Provide the [x, y] coordinate of the cell's center where the given text is located.  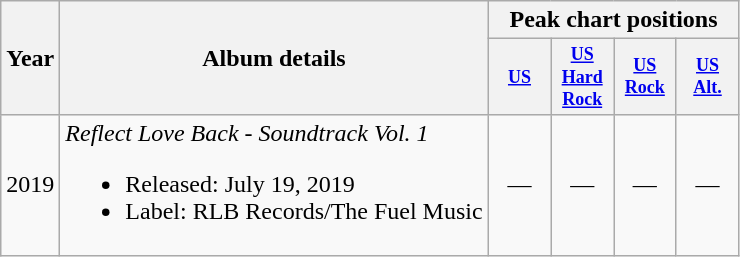
Year [30, 58]
USHardRock [582, 77]
2019 [30, 185]
USAlt. [708, 77]
US [520, 77]
Album details [274, 58]
Peak chart positions [614, 20]
Reflect Love Back - Soundtrack Vol. 1 Released: July 19, 2019Label: RLB Records/The Fuel Music [274, 185]
USRock [646, 77]
